Identify which cell holds the provided text, then report its (X, Y) central coordinate. 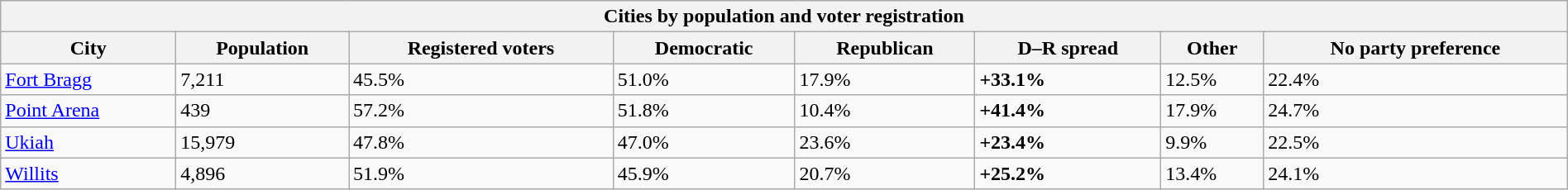
47.8% (481, 142)
Cities by population and voter registration (784, 17)
15,979 (263, 142)
4,896 (263, 173)
+25.2% (1068, 173)
+33.1% (1068, 79)
22.5% (1416, 142)
Willits (88, 173)
45.9% (704, 173)
24.7% (1416, 111)
439 (263, 111)
12.5% (1212, 79)
Other (1212, 48)
57.2% (481, 111)
Democratic (704, 48)
47.0% (704, 142)
7,211 (263, 79)
Registered voters (481, 48)
D–R spread (1068, 48)
45.5% (481, 79)
51.0% (704, 79)
9.9% (1212, 142)
51.8% (704, 111)
Fort Bragg (88, 79)
+41.4% (1068, 111)
22.4% (1416, 79)
Ukiah (88, 142)
51.9% (481, 173)
20.7% (885, 173)
Point Arena (88, 111)
City (88, 48)
+23.4% (1068, 142)
23.6% (885, 142)
Population (263, 48)
Republican (885, 48)
24.1% (1416, 173)
10.4% (885, 111)
13.4% (1212, 173)
No party preference (1416, 48)
